For the text-containing cell, return its midpoint in (X, Y) coordinate format. 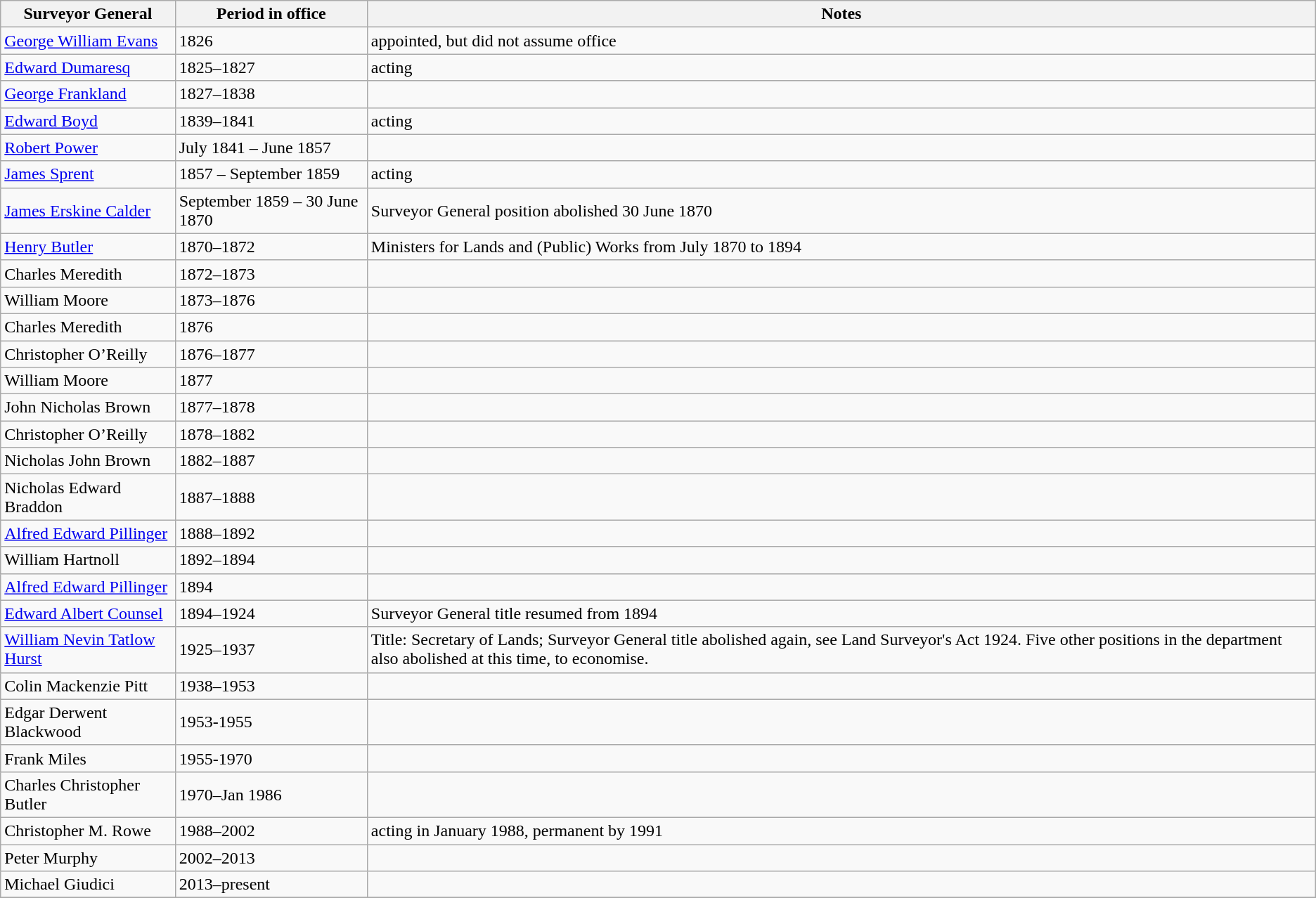
Christopher M. Rowe (88, 831)
1826 (271, 41)
1839–1841 (271, 121)
1894–1924 (271, 613)
Colin Mackenzie Pitt (88, 686)
1938–1953 (271, 686)
1877–1878 (271, 408)
Notes (841, 14)
2013–present (271, 885)
Edward Boyd (88, 121)
Edward Dumaresq (88, 67)
James Erskine Calder (88, 211)
1925–1937 (271, 649)
Surveyor General position abolished 30 June 1870 (841, 211)
Edgar Derwent Blackwood (88, 722)
Edward Albert Counsel (88, 613)
Henry Butler (88, 247)
Surveyor General (88, 14)
1825–1827 (271, 67)
1878–1882 (271, 434)
appointed, but did not assume office (841, 41)
Charles Christopher Butler (88, 794)
1988–2002 (271, 831)
acting in January 1988, permanent by 1991 (841, 831)
Nicholas Edward Braddon (88, 497)
1888–1892 (271, 533)
1876–1877 (271, 353)
1892–1894 (271, 560)
Nicholas John Brown (88, 461)
1970–Jan 1986 (271, 794)
1887–1888 (271, 497)
Robert Power (88, 148)
July 1841 – June 1857 (271, 148)
Michael Giudici (88, 885)
William Hartnoll (88, 560)
1877 (271, 381)
Peter Murphy (88, 858)
Period in office (271, 14)
1882–1887 (271, 461)
1857 – September 1859 (271, 174)
2002–2013 (271, 858)
Ministers for Lands and (Public) Works from July 1870 to 1894 (841, 247)
1872–1873 (271, 273)
September 1859 – 30 June 1870 (271, 211)
1894 (271, 587)
1873–1876 (271, 300)
George William Evans (88, 41)
1876 (271, 327)
John Nicholas Brown (88, 408)
1827–1838 (271, 94)
1870–1872 (271, 247)
1953-1955 (271, 722)
1955-1970 (271, 758)
Frank Miles (88, 758)
William Nevin Tatlow Hurst (88, 649)
George Frankland (88, 94)
James Sprent (88, 174)
Surveyor General title resumed from 1894 (841, 613)
